Return (X, Y) of the center of cell containing provided text 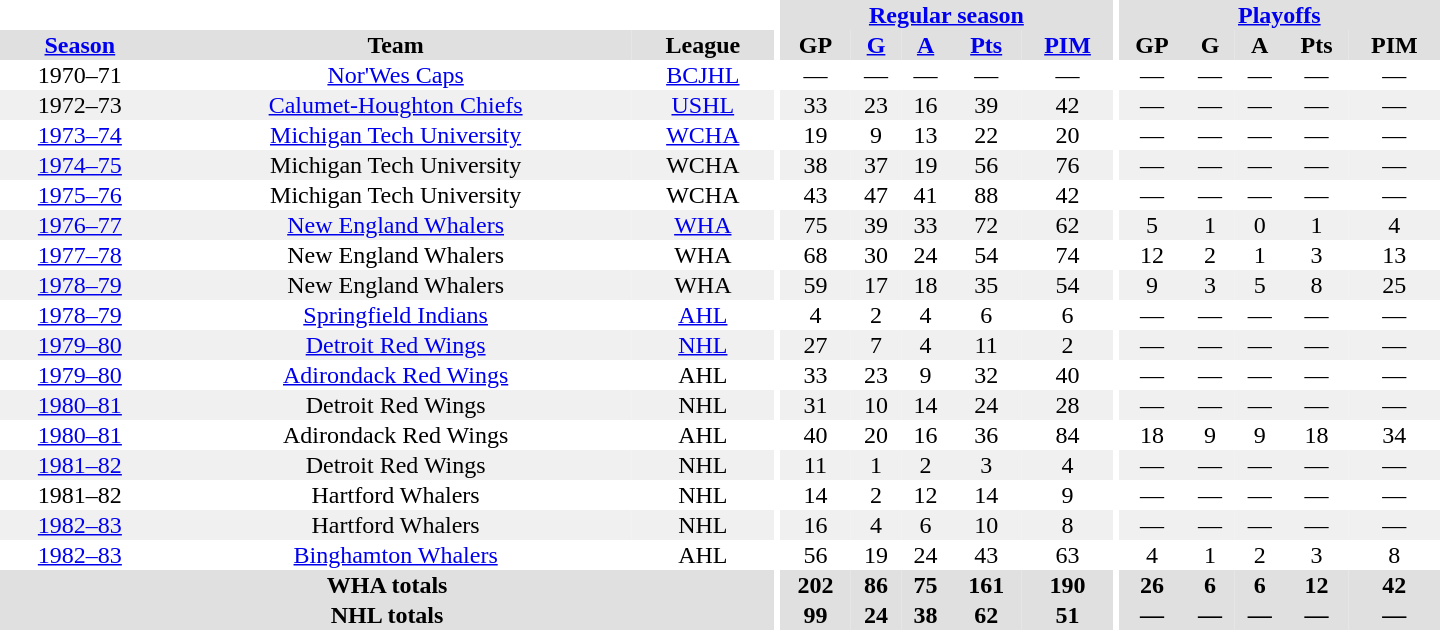
35 (986, 285)
BCJHL (704, 75)
41 (926, 195)
Season (80, 45)
31 (816, 405)
68 (816, 255)
27 (816, 345)
17 (876, 285)
25 (1394, 285)
1970–71 (80, 75)
0 (1260, 225)
Team (396, 45)
86 (876, 585)
1973–74 (80, 135)
47 (876, 195)
Calumet-Houghton Chiefs (396, 105)
59 (816, 285)
22 (986, 135)
76 (1068, 165)
32 (986, 375)
74 (1068, 255)
161 (986, 585)
84 (1068, 435)
Springfield Indians (396, 315)
Playoffs (1280, 15)
7 (876, 345)
Nor'Wes Caps (396, 75)
Binghamton Whalers (396, 555)
1974–75 (80, 165)
League (704, 45)
28 (1068, 405)
190 (1068, 585)
99 (816, 615)
30 (876, 255)
1977–78 (80, 255)
WHA totals (387, 585)
Regular season (947, 15)
USHL (704, 105)
1972–73 (80, 105)
88 (986, 195)
1975–76 (80, 195)
72 (986, 225)
34 (1394, 435)
51 (1068, 615)
63 (1068, 555)
37 (876, 165)
26 (1152, 585)
1976–77 (80, 225)
36 (986, 435)
NHL totals (387, 615)
202 (816, 585)
